Detect which cell encompasses the target text, then output its [x, y] center coordinate. 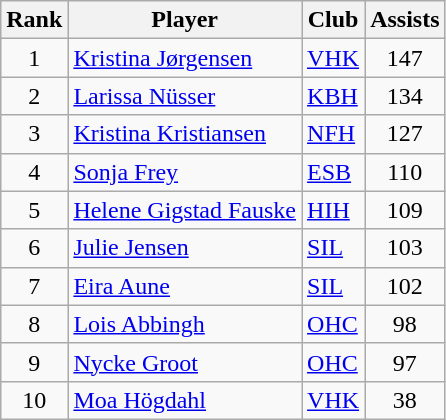
8 [34, 324]
7 [34, 286]
97 [405, 362]
6 [34, 248]
Rank [34, 20]
4 [34, 172]
102 [405, 286]
NFH [334, 134]
Kristina Kristiansen [185, 134]
127 [405, 134]
Helene Gigstad Fauske [185, 210]
9 [34, 362]
1 [34, 58]
ESB [334, 172]
Lois Abbingh [185, 324]
Player [185, 20]
Larissa Nüsser [185, 96]
5 [34, 210]
HIH [334, 210]
Sonja Frey [185, 172]
134 [405, 96]
2 [34, 96]
Kristina Jørgensen [185, 58]
10 [34, 400]
109 [405, 210]
110 [405, 172]
Eira Aune [185, 286]
38 [405, 400]
147 [405, 58]
98 [405, 324]
Assists [405, 20]
103 [405, 248]
3 [34, 134]
Nycke Groot [185, 362]
KBH [334, 96]
Moa Högdahl [185, 400]
Club [334, 20]
Julie Jensen [185, 248]
